From the cell containing the given text, extract its center point as [x, y] coordinate. 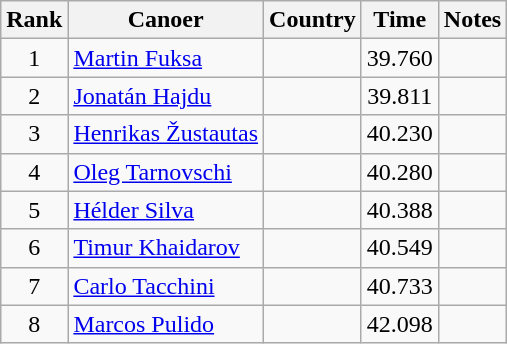
Notes [472, 20]
39.760 [400, 58]
6 [34, 248]
Martin Fuksa [166, 58]
Oleg Tarnovschi [166, 172]
7 [34, 286]
40.388 [400, 210]
Canoer [166, 20]
40.549 [400, 248]
Timur Khaidarov [166, 248]
40.230 [400, 134]
1 [34, 58]
4 [34, 172]
42.098 [400, 324]
Marcos Pulido [166, 324]
3 [34, 134]
Hélder Silva [166, 210]
40.733 [400, 286]
Country [313, 20]
8 [34, 324]
2 [34, 96]
Time [400, 20]
Henrikas Žustautas [166, 134]
39.811 [400, 96]
Jonatán Hajdu [166, 96]
Carlo Tacchini [166, 286]
40.280 [400, 172]
5 [34, 210]
Rank [34, 20]
